Detect which cell encompasses the target text, then output its (X, Y) center coordinate. 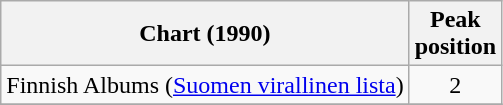
Peakposition (455, 34)
2 (455, 85)
Chart (1990) (205, 34)
Finnish Albums (Suomen virallinen lista) (205, 85)
